From the cell containing the given text, extract its center point as [x, y] coordinate. 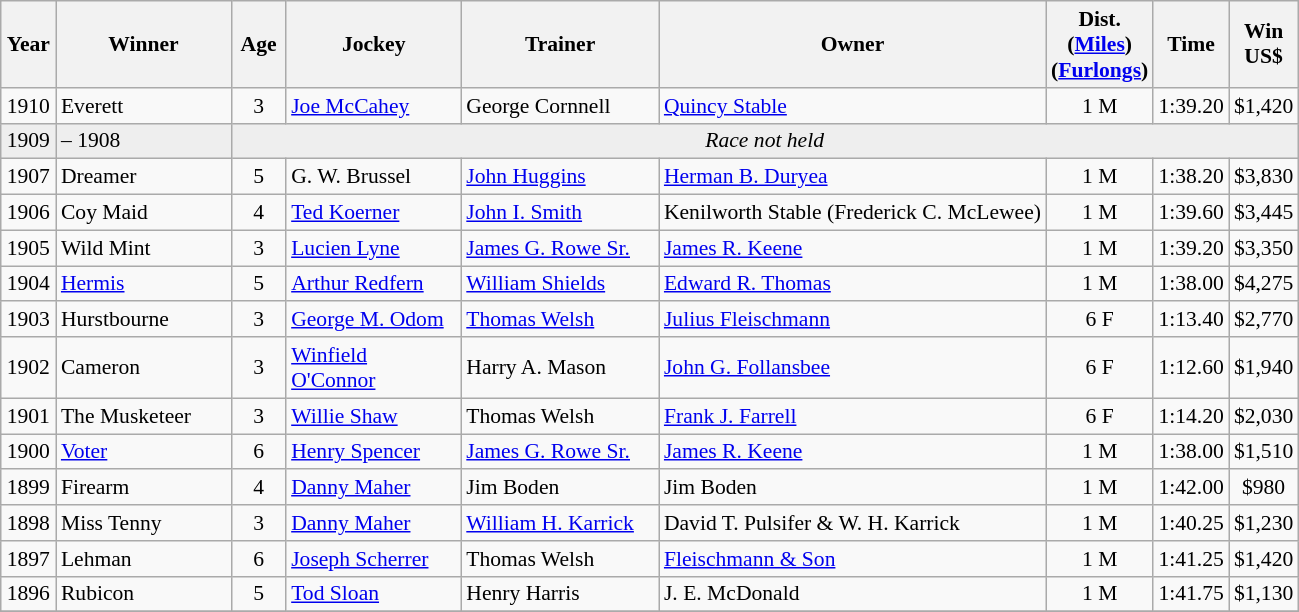
1:12.60 [1190, 368]
$1,510 [1264, 452]
WinUS$ [1264, 44]
Age [258, 44]
$3,350 [1264, 248]
Hurstbourne [144, 320]
$3,445 [1264, 213]
William Shields [560, 284]
Kenilworth Stable (Frederick C. McLewee) [852, 213]
George M. Odom [374, 320]
Winfield O'Connor [374, 368]
Joseph Scherrer [374, 559]
Quincy Stable [852, 106]
Lucien Lyne [374, 248]
1907 [28, 177]
Rubicon [144, 594]
Miss Tenny [144, 523]
William H. Karrick [560, 523]
Wild Mint [144, 248]
1898 [28, 523]
Dist. (Miles) (Furlongs) [1100, 44]
1:14.20 [1190, 416]
1899 [28, 488]
Winner [144, 44]
1906 [28, 213]
1:41.75 [1190, 594]
Henry Harris [560, 594]
$2,770 [1264, 320]
1910 [28, 106]
1:41.25 [1190, 559]
George Cornnell [560, 106]
Edward R. Thomas [852, 284]
Lehman [144, 559]
1:40.25 [1190, 523]
1902 [28, 368]
Herman B. Duryea [852, 177]
Cameron [144, 368]
1905 [28, 248]
Harry A. Mason [560, 368]
Joe McCahey [374, 106]
1903 [28, 320]
Owner [852, 44]
1:13.40 [1190, 320]
$1,940 [1264, 368]
Arthur Redfern [374, 284]
Everett [144, 106]
– 1908 [144, 141]
Trainer [560, 44]
Julius Fleischmann [852, 320]
Coy Maid [144, 213]
John Huggins [560, 177]
The Musketeer [144, 416]
$3,830 [1264, 177]
Fleischmann & Son [852, 559]
Voter [144, 452]
David T. Pulsifer & W. H. Karrick [852, 523]
1897 [28, 559]
1:42.00 [1190, 488]
$1,130 [1264, 594]
1896 [28, 594]
Tod Sloan [374, 594]
Firearm [144, 488]
1:39.60 [1190, 213]
$4,275 [1264, 284]
Willie Shaw [374, 416]
$2,030 [1264, 416]
Dreamer [144, 177]
1909 [28, 141]
Jockey [374, 44]
John G. Follansbee [852, 368]
$1,230 [1264, 523]
Time [1190, 44]
Hermis [144, 284]
John I. Smith [560, 213]
1904 [28, 284]
$980 [1264, 488]
Race not held [764, 141]
Ted Koerner [374, 213]
G. W. Brussel [374, 177]
Henry Spencer [374, 452]
1:38.20 [1190, 177]
1901 [28, 416]
1900 [28, 452]
Frank J. Farrell [852, 416]
J. E. McDonald [852, 594]
Year [28, 44]
